Scan for the cell matching the given text and deliver its (x, y) coordinate at center. 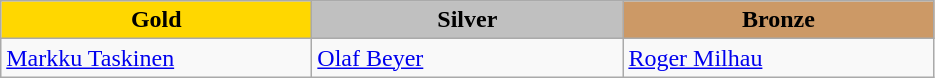
Olaf Beyer (468, 58)
Silver (468, 20)
Roger Milhau (778, 58)
Bronze (778, 20)
Markku Taskinen (156, 58)
Gold (156, 20)
